Return the [x, y] coordinate for the center point of the cell that contains the specified text.  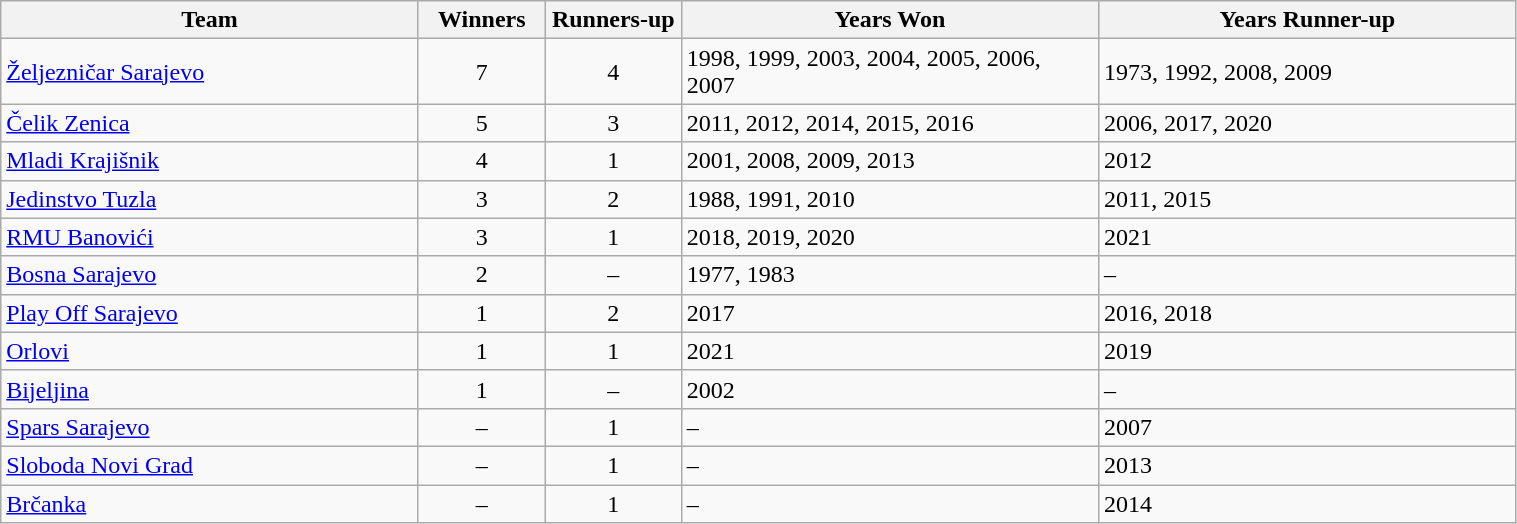
2001, 2008, 2009, 2013 [890, 161]
RMU Banovići [210, 237]
Brčanka [210, 503]
2018, 2019, 2020 [890, 237]
Bijeljina [210, 389]
Play Off Sarajevo [210, 313]
2011, 2012, 2014, 2015, 2016 [890, 123]
2019 [1308, 351]
1998, 1999, 2003, 2004, 2005, 2006, 2007 [890, 72]
2006, 2017, 2020 [1308, 123]
2011, 2015 [1308, 199]
1988, 1991, 2010 [890, 199]
Spars Sarajevo [210, 427]
Years Won [890, 20]
Winners [482, 20]
Team [210, 20]
2013 [1308, 465]
2017 [890, 313]
2002 [890, 389]
7 [482, 72]
Željezničar Sarajevo [210, 72]
1977, 1983 [890, 275]
Jedinstvo Tuzla [210, 199]
Mladi Krajišnik [210, 161]
2012 [1308, 161]
Orlovi [210, 351]
Runners-up [613, 20]
2007 [1308, 427]
2014 [1308, 503]
5 [482, 123]
Čelik Zenica [210, 123]
1973, 1992, 2008, 2009 [1308, 72]
2016, 2018 [1308, 313]
Years Runner-up [1308, 20]
Sloboda Novi Grad [210, 465]
Bosna Sarajevo [210, 275]
